Determine the [X, Y] coordinate at the center of the cell enclosing the given text.  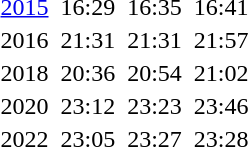
20:36 [88, 73]
23:12 [88, 106]
20:54 [155, 73]
23:23 [155, 106]
